For the text-containing cell, return its midpoint in [x, y] coordinate format. 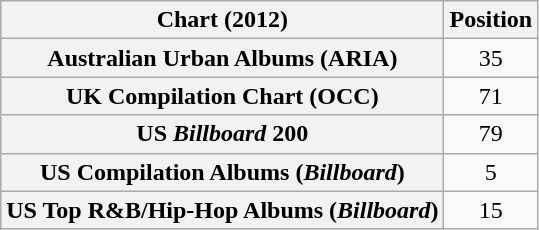
Position [491, 20]
71 [491, 96]
35 [491, 58]
15 [491, 210]
5 [491, 172]
UK Compilation Chart (OCC) [222, 96]
US Compilation Albums (Billboard) [222, 172]
79 [491, 134]
Australian Urban Albums (ARIA) [222, 58]
US Billboard 200 [222, 134]
US Top R&B/Hip-Hop Albums (Billboard) [222, 210]
Chart (2012) [222, 20]
